Return [X, Y] of the center of cell containing provided text 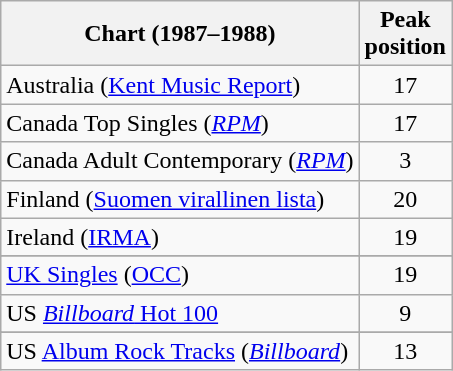
3 [405, 161]
Canada Adult Contemporary (RPM) [180, 161]
Chart (1987–1988) [180, 34]
Australia (Kent Music Report) [180, 85]
Peakposition [405, 34]
US Album Rock Tracks (Billboard) [180, 351]
US Billboard Hot 100 [180, 313]
UK Singles (OCC) [180, 275]
20 [405, 199]
13 [405, 351]
Ireland (IRMA) [180, 237]
Finland (Suomen virallinen lista) [180, 199]
9 [405, 313]
Canada Top Singles (RPM) [180, 123]
